Determine the [x, y] coordinate at the center of the cell enclosing the given text.  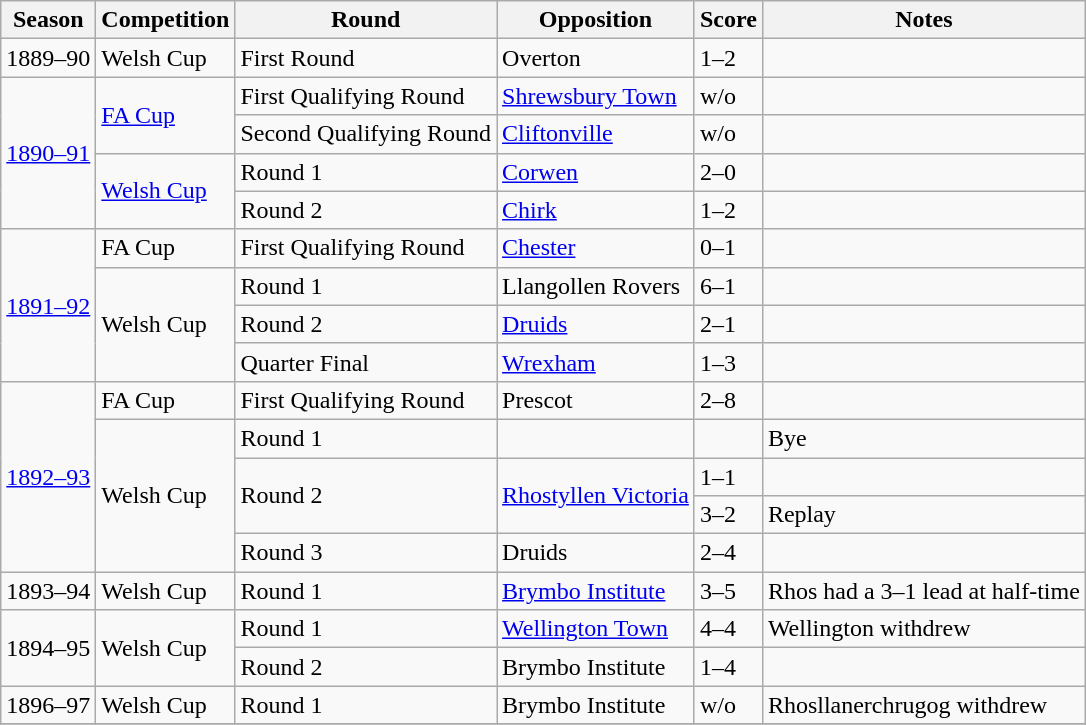
1893–94 [48, 591]
1894–95 [48, 648]
1892–93 [48, 476]
1890–91 [48, 153]
Replay [924, 515]
Overton [596, 58]
Round 3 [366, 553]
Quarter Final [366, 362]
Chirk [596, 210]
Opposition [596, 20]
1889–90 [48, 58]
1–4 [728, 667]
Season [48, 20]
3–5 [728, 591]
2–0 [728, 172]
0–1 [728, 248]
Rhosllanerchrugog withdrew [924, 705]
4–4 [728, 629]
Rhostyllen Victoria [596, 496]
First Round [366, 58]
3–2 [728, 515]
2–4 [728, 553]
Wellington withdrew [924, 629]
Prescot [596, 400]
Bye [924, 438]
Notes [924, 20]
Competition [166, 20]
Cliftonville [596, 134]
2–8 [728, 400]
Round [366, 20]
1896–97 [48, 705]
Shrewsbury Town [596, 96]
Llangollen Rovers [596, 286]
6–1 [728, 286]
Corwen [596, 172]
Wrexham [596, 362]
Wellington Town [596, 629]
1–1 [728, 477]
1–3 [728, 362]
Score [728, 20]
Chester [596, 248]
Rhos had a 3–1 lead at half-time [924, 591]
2–1 [728, 324]
Second Qualifying Round [366, 134]
1891–92 [48, 305]
